Extract the (x, y) coordinate from the center of the cell holding the provided text.  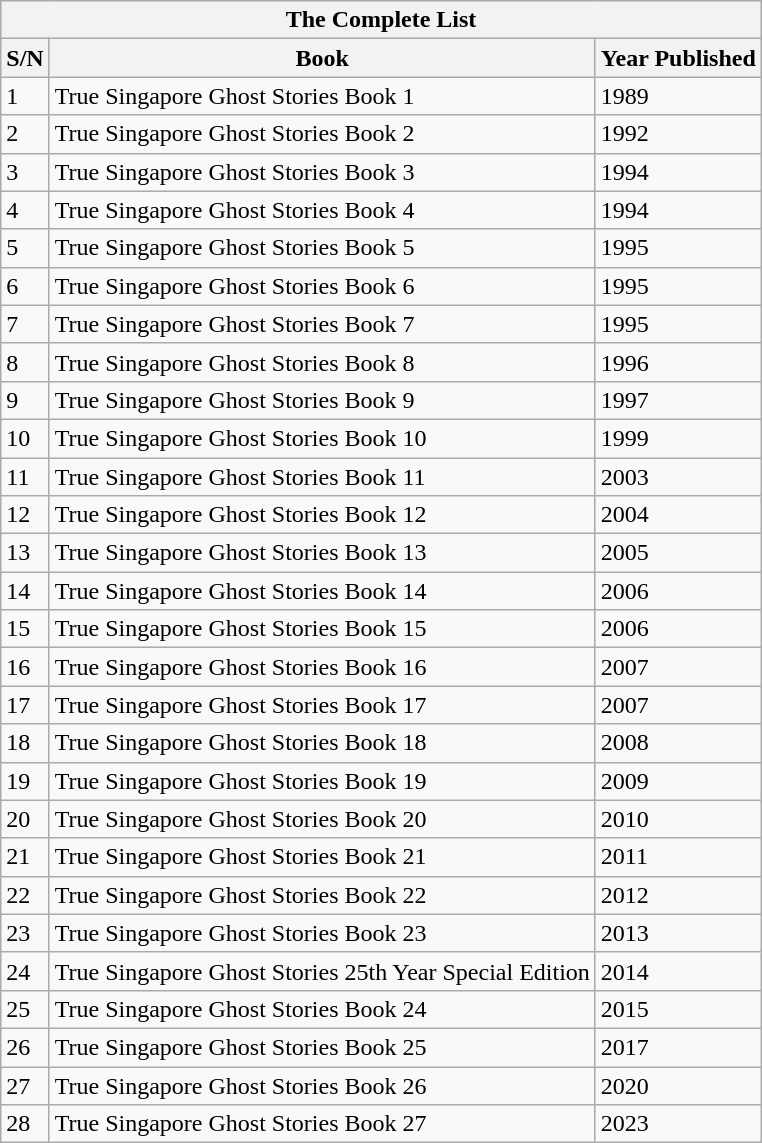
20 (25, 819)
True Singapore Ghost Stories Book 20 (322, 819)
True Singapore Ghost Stories Book 12 (322, 515)
5 (25, 248)
28 (25, 1124)
2013 (678, 933)
True Singapore Ghost Stories Book 14 (322, 591)
2004 (678, 515)
True Singapore Ghost Stories Book 6 (322, 286)
13 (25, 553)
22 (25, 895)
True Singapore Ghost Stories Book 13 (322, 553)
True Singapore Ghost Stories Book 16 (322, 667)
4 (25, 210)
16 (25, 667)
1992 (678, 134)
2009 (678, 781)
15 (25, 629)
S/N (25, 58)
True Singapore Ghost Stories Book 1 (322, 96)
True Singapore Ghost Stories Book 4 (322, 210)
1999 (678, 438)
True Singapore Ghost Stories Book 5 (322, 248)
True Singapore Ghost Stories Book 19 (322, 781)
True Singapore Ghost Stories Book 17 (322, 705)
True Singapore Ghost Stories Book 15 (322, 629)
True Singapore Ghost Stories Book 25 (322, 1047)
2005 (678, 553)
21 (25, 857)
1989 (678, 96)
3 (25, 172)
True Singapore Ghost Stories Book 10 (322, 438)
1997 (678, 400)
24 (25, 971)
True Singapore Ghost Stories Book 23 (322, 933)
2023 (678, 1124)
True Singapore Ghost Stories Book 11 (322, 477)
19 (25, 781)
2015 (678, 1009)
True Singapore Ghost Stories Book 7 (322, 324)
9 (25, 400)
25 (25, 1009)
2012 (678, 895)
2020 (678, 1085)
The Complete List (382, 20)
1 (25, 96)
2010 (678, 819)
26 (25, 1047)
True Singapore Ghost Stories Book 8 (322, 362)
10 (25, 438)
True Singapore Ghost Stories Book 21 (322, 857)
23 (25, 933)
11 (25, 477)
2017 (678, 1047)
True Singapore Ghost Stories Book 27 (322, 1124)
True Singapore Ghost Stories Book 26 (322, 1085)
1996 (678, 362)
True Singapore Ghost Stories Book 24 (322, 1009)
6 (25, 286)
2011 (678, 857)
True Singapore Ghost Stories Book 2 (322, 134)
2003 (678, 477)
2008 (678, 743)
True Singapore Ghost Stories Book 18 (322, 743)
True Singapore Ghost Stories Book 9 (322, 400)
True Singapore Ghost Stories Book 3 (322, 172)
Book (322, 58)
8 (25, 362)
Year Published (678, 58)
True Singapore Ghost Stories Book 22 (322, 895)
12 (25, 515)
7 (25, 324)
2 (25, 134)
True Singapore Ghost Stories 25th Year Special Edition (322, 971)
27 (25, 1085)
17 (25, 705)
2014 (678, 971)
14 (25, 591)
18 (25, 743)
